From the cell containing the given text, extract its center point as [x, y] coordinate. 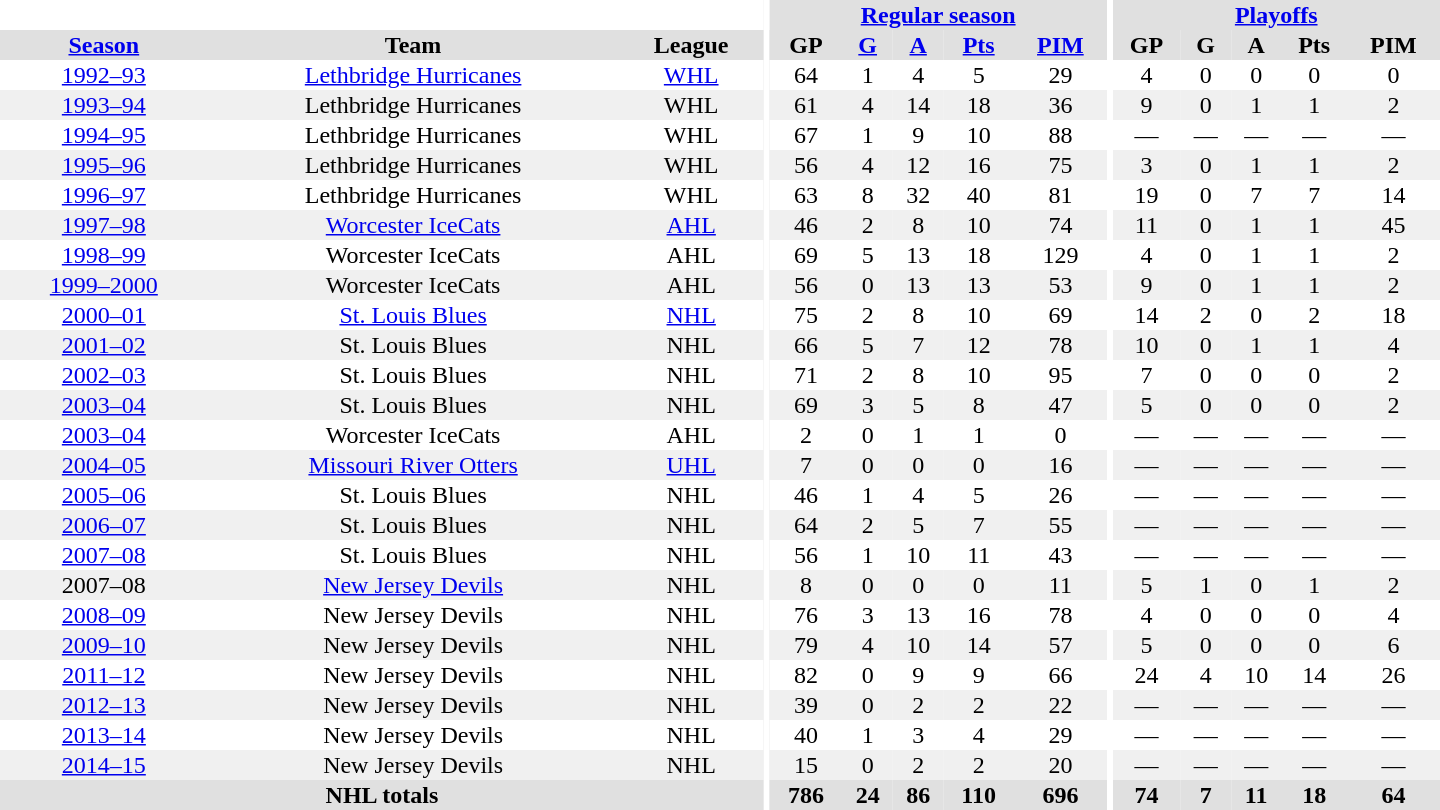
1996–97 [104, 195]
15 [806, 765]
Playoffs [1276, 15]
1997–98 [104, 225]
Season [104, 45]
88 [1060, 135]
League [692, 45]
2011–12 [104, 675]
36 [1060, 105]
47 [1060, 405]
6 [1394, 645]
2001–02 [104, 345]
82 [806, 675]
Team [414, 45]
19 [1146, 195]
2014–15 [104, 765]
2004–05 [104, 465]
1994–95 [104, 135]
UHL [692, 465]
1999–2000 [104, 285]
110 [978, 795]
2000–01 [104, 315]
2005–06 [104, 495]
57 [1060, 645]
1992–93 [104, 75]
45 [1394, 225]
53 [1060, 285]
81 [1060, 195]
55 [1060, 525]
71 [806, 375]
696 [1060, 795]
76 [806, 615]
95 [1060, 375]
Regular season [938, 15]
1998–99 [104, 255]
Missouri River Otters [414, 465]
86 [918, 795]
1993–94 [104, 105]
43 [1060, 555]
2006–07 [104, 525]
1995–96 [104, 165]
129 [1060, 255]
39 [806, 705]
786 [806, 795]
2002–03 [104, 375]
79 [806, 645]
2009–10 [104, 645]
61 [806, 105]
22 [1060, 705]
67 [806, 135]
NHL totals [382, 795]
2012–13 [104, 705]
2008–09 [104, 615]
32 [918, 195]
2013–14 [104, 735]
63 [806, 195]
20 [1060, 765]
